For the text-containing cell, return its midpoint in (X, Y) coordinate format. 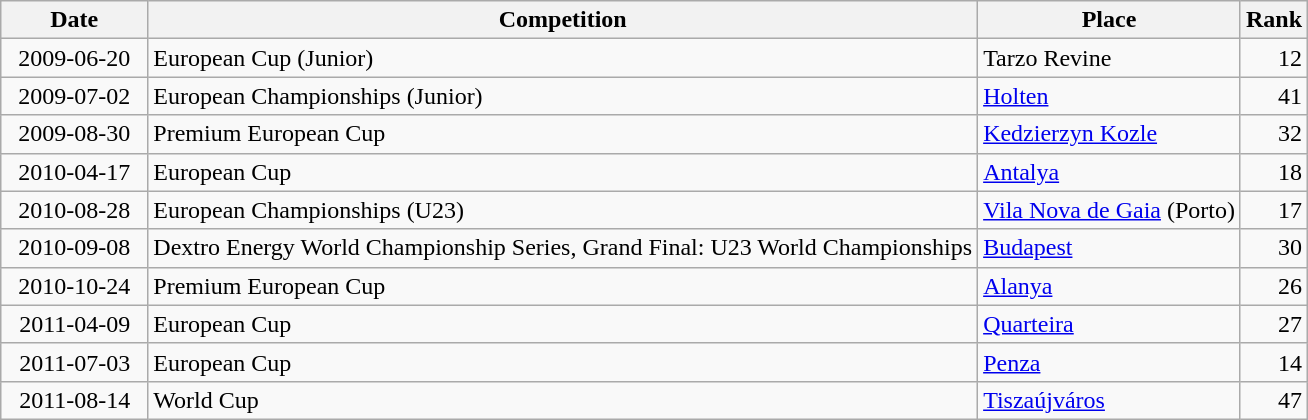
Holten (1110, 96)
European Championships (Junior) (563, 96)
2009-08-30 (74, 134)
Penza (1110, 362)
Kedzierzyn Kozle (1110, 134)
2011-04-09 (74, 324)
Rank (1274, 20)
Date (74, 20)
Antalya (1110, 172)
Competition (563, 20)
2011-07-03 (74, 362)
30 (1274, 248)
32 (1274, 134)
Tarzo Revine (1110, 58)
14 (1274, 362)
47 (1274, 400)
Dextro Energy World Championship Series, Grand Final: U23 World Championships (563, 248)
17 (1274, 210)
2010-09-08 (74, 248)
2010-04-17 (74, 172)
Quarteira (1110, 324)
World Cup (563, 400)
European Cup (Junior) (563, 58)
2009-06-20 (74, 58)
2011-08-14 (74, 400)
2010-08-28 (74, 210)
27 (1274, 324)
Budapest (1110, 248)
12 (1274, 58)
26 (1274, 286)
Alanya (1110, 286)
Vila Nova de Gaia (Porto) (1110, 210)
18 (1274, 172)
41 (1274, 96)
2010-10-24 (74, 286)
2009-07-02 (74, 96)
Place (1110, 20)
Tiszaújváros (1110, 400)
European Championships (U23) (563, 210)
